Determine the (x, y) coordinate at the center of the cell enclosing the given text.  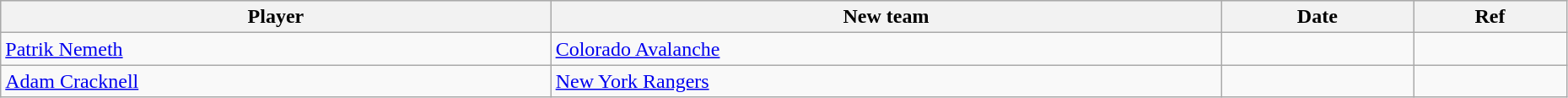
New team (886, 17)
Date (1317, 17)
Adam Cracknell (276, 81)
New York Rangers (886, 81)
Player (276, 17)
Patrik Nemeth (276, 49)
Colorado Avalanche (886, 49)
Ref (1490, 17)
